For the text-containing cell, return its midpoint in [X, Y] coordinate format. 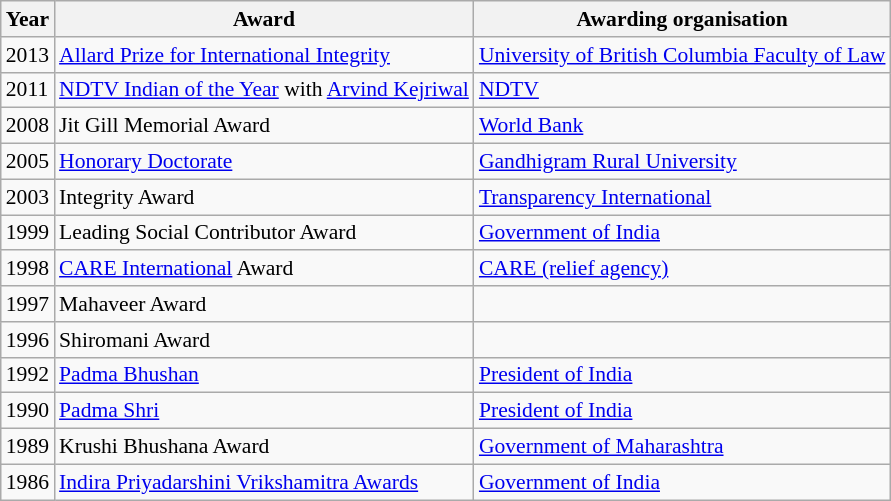
1990 [28, 411]
1998 [28, 269]
Allard Prize for International Integrity [264, 55]
1996 [28, 340]
2013 [28, 55]
Shiromani Award [264, 340]
1986 [28, 482]
Indira Priyadarshini Vrikshamitra Awards [264, 482]
NDTV Indian of the Year with Arvind Kejriwal [264, 90]
Transparency International [682, 197]
2011 [28, 90]
2005 [28, 162]
NDTV [682, 90]
2008 [28, 126]
Year [28, 19]
Government of Maharashtra [682, 447]
Padma Shri [264, 411]
CARE (relief agency) [682, 269]
2003 [28, 197]
1992 [28, 375]
Honorary Doctorate [264, 162]
Krushi Bhushana Award [264, 447]
1997 [28, 304]
1989 [28, 447]
CARE International Award [264, 269]
1999 [28, 233]
Award [264, 19]
Mahaveer Award [264, 304]
Jit Gill Memorial Award [264, 126]
Leading Social Contributor Award [264, 233]
University of British Columbia Faculty of Law [682, 55]
Gandhigram Rural University [682, 162]
Awarding organisation [682, 19]
Integrity Award [264, 197]
Padma Bhushan [264, 375]
World Bank [682, 126]
